Identify which cell holds the provided text, then report its [x, y] central coordinate. 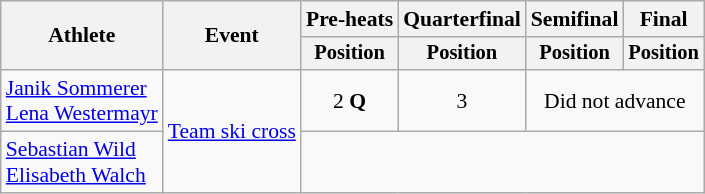
Event [232, 36]
Final [663, 19]
Pre-heats [350, 19]
Team ski cross [232, 131]
Janik SommererLena Westermayr [82, 100]
Quarterfinal [462, 19]
Did not advance [615, 100]
3 [462, 100]
Semifinal [575, 19]
2 Q [350, 100]
Athlete [82, 36]
Sebastian WildElisabeth Walch [82, 162]
